Pinpoint the cell where the given text exists, returning its (X, Y) midpoint coordinate. 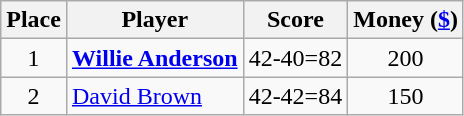
Score (296, 20)
150 (406, 96)
200 (406, 58)
42-40=82 (296, 58)
42-42=84 (296, 96)
Place (34, 20)
David Brown (154, 96)
Player (154, 20)
Money ($) (406, 20)
2 (34, 96)
Willie Anderson (154, 58)
1 (34, 58)
